From the cell containing the given text, extract its center point as [x, y] coordinate. 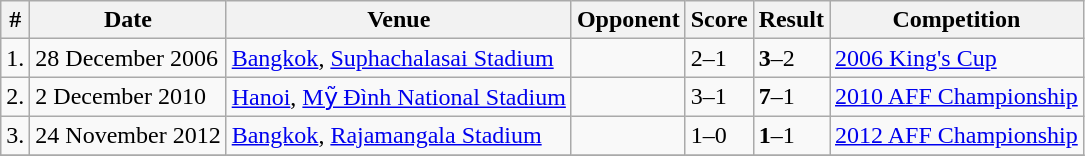
2–1 [719, 58]
Venue [398, 20]
2 December 2010 [128, 97]
3–1 [719, 97]
7–1 [791, 97]
1–1 [791, 135]
Bangkok, Rajamangala Stadium [398, 135]
24 November 2012 [128, 135]
Result [791, 20]
2012 AFF Championship [957, 135]
2010 AFF Championship [957, 97]
Date [128, 20]
28 December 2006 [128, 58]
1–0 [719, 135]
Opponent [628, 20]
1. [16, 58]
2. [16, 97]
3. [16, 135]
Competition [957, 20]
Bangkok, Suphachalasai Stadium [398, 58]
Score [719, 20]
# [16, 20]
Hanoi, Mỹ Đình National Stadium [398, 97]
3–2 [791, 58]
2006 King's Cup [957, 58]
